Search for the cell housing the specified text and yield its [X, Y] center coordinate. 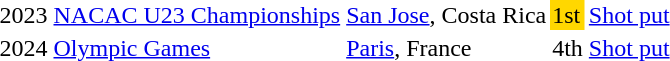
NACAC U23 Championships [197, 15]
San Jose, Costa Rica [446, 15]
1st [568, 15]
